Extract the (X, Y) coordinate from the center of the cell holding the provided text.  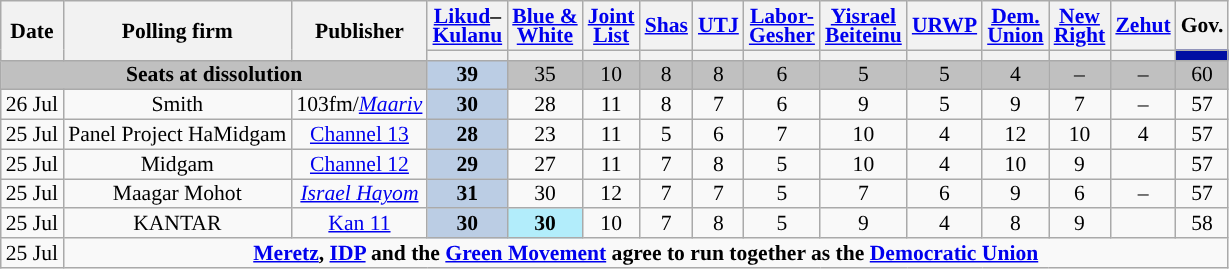
Israel Hayom (359, 194)
Shas (666, 26)
Likud–Kulanu (467, 26)
URWP (944, 26)
29 (467, 164)
31 (467, 194)
NewRight (1080, 26)
Zehut (1142, 26)
Meretz, IDP and the Green Movement agree to run together as the Democratic Union (646, 253)
103fm/Maariv (359, 105)
Polling firm (177, 30)
Maagar Mohot (177, 194)
KANTAR (177, 224)
Publisher (359, 30)
Channel 13 (359, 135)
UTJ (718, 26)
Labor-Gesher (782, 26)
39 (467, 75)
Date (32, 30)
Gov. (1202, 26)
Dem.Union (1016, 26)
YisraelBeiteinu (864, 26)
58 (1202, 224)
Smith (177, 105)
Seats at dissolution (214, 75)
23 (544, 135)
Kan 11 (359, 224)
26 Jul (32, 105)
60 (1202, 75)
Panel Project HaMidgam (177, 135)
Channel 12 (359, 164)
JointList (612, 26)
Midgam (177, 164)
27 (544, 164)
Blue &White (544, 26)
35 (544, 75)
